Return (x, y) of the center of cell containing provided text 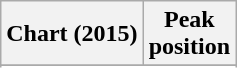
Peakposition (189, 34)
Chart (2015) (72, 34)
